Capture the cell that displays the provided text and extract its (x, y) central coordinate. 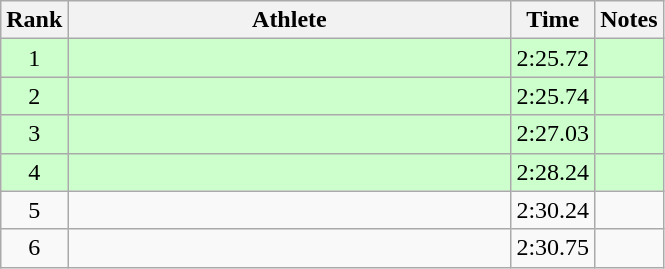
2 (34, 96)
Athlete (290, 20)
Time (553, 20)
Notes (629, 20)
3 (34, 134)
2:30.75 (553, 248)
2:25.72 (553, 58)
6 (34, 248)
1 (34, 58)
2:25.74 (553, 96)
5 (34, 210)
2:28.24 (553, 172)
2:27.03 (553, 134)
Rank (34, 20)
4 (34, 172)
2:30.24 (553, 210)
